Return [x, y] of the center of cell containing provided text 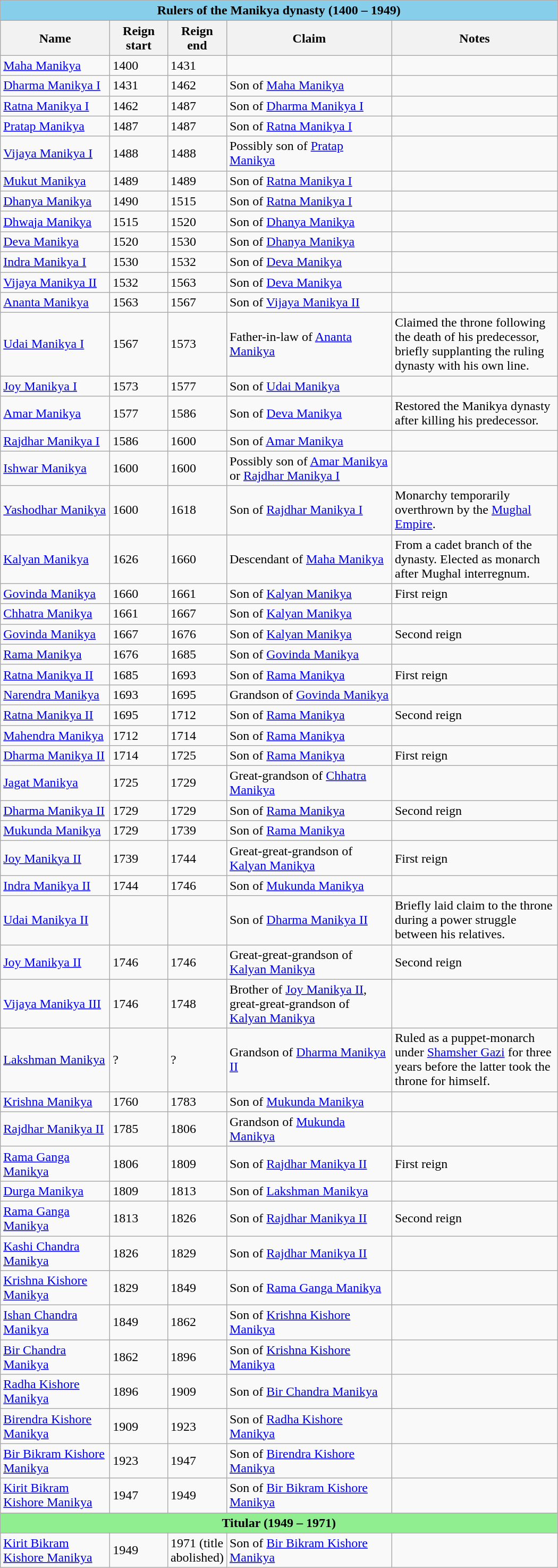
Mukunda Manikya [55, 831]
Great-grandson of Chhatra Manikya [309, 783]
Amar Manikya [55, 414]
Descendant of Maha Manikya [309, 559]
Mukut Manikya [55, 181]
Vijaya Manikya II [55, 282]
Mahendra Manikya [55, 736]
Reign end [197, 38]
Ruled as a puppet-monarch under Shamsher Gazi for three years before the latter took the throne for himself. [474, 1060]
Ratna Manikya I [55, 106]
Son of Maha Manikya [309, 86]
Son of Govinda Manikya [309, 654]
Claimed the throne following the death of his predecessor, briefly supplanting the ruling dynasty with his own line. [474, 345]
Grandson of Govinda Manikya [309, 695]
Monarchy temporarily overthrown by the Mughal Empire. [474, 510]
Krishna Kishore Manikya [55, 1288]
Rama Manikya [55, 654]
From a cadet branch of the dynasty. Elected as monarch after Mughal interregnum. [474, 559]
Son of Lakshman Manikya [309, 1191]
Ishan Chandra Manikya [55, 1322]
Indra Manikya II [55, 886]
1618 [197, 510]
Father-in-law of Ananta Manikya [309, 345]
Son of Vijaya Manikya II [309, 303]
1783 [197, 1102]
Brother of Joy Manikya II, great-great-grandson of Kalyan Manikya [309, 1004]
Reign start [139, 38]
Chhatra Manikya [55, 614]
Maha Manikya [55, 65]
Briefly laid claim to the throne during a power struggle between his relatives. [474, 920]
Dhanya Manikya [55, 201]
Yashodhar Manikya [55, 510]
1748 [197, 1004]
Pratap Manikya [55, 126]
Titular (1949 – 1971) [279, 1523]
Ananta Manikya [55, 303]
Deva Manikya [55, 241]
Grandson of Dharma Manikya II [309, 1060]
1971 (title abolished) [197, 1550]
Son of Bir Chandra Manikya [309, 1391]
Son of Rama Ganga Manikya [309, 1288]
Possibly son of Pratap Manikya [309, 153]
Udai Manikya I [55, 345]
Son of Amar Manikya [309, 441]
Durga Manikya [55, 1191]
Son of Udai Manikya [309, 386]
Son of Radha Kishore Manikya [309, 1427]
Vijaya Manikya I [55, 153]
Rajdhar Manikya II [55, 1129]
1785 [139, 1129]
Radha Kishore Manikya [55, 1391]
Narendra Manikya [55, 695]
Son of Dharma Manikya II [309, 920]
Possibly son of Amar Manikya or Rajdhar Manikya I [309, 468]
1490 [139, 201]
Grandson of Mukunda Manikya [309, 1129]
Rajdhar Manikya I [55, 441]
Krishna Manikya [55, 1102]
Son of Dharma Manikya I [309, 106]
Bir Chandra Manikya [55, 1357]
Son of Rajdhar Manikya I [309, 510]
1626 [139, 559]
Indra Manikya I [55, 262]
Jagat Manikya [55, 783]
Ishwar Manikya [55, 468]
1400 [139, 65]
Joy Manikya I [55, 386]
Restored the Manikya dynasty after killing his predecessor. [474, 414]
Udai Manikya II [55, 920]
Claim [309, 38]
Bir Bikram Kishore Manikya [55, 1461]
Kashi Chandra Manikya [55, 1253]
Son of Birendra Kishore Manikya [309, 1461]
Dhwaja Manikya [55, 221]
Name [55, 38]
Dharma Manikya I [55, 86]
Kalyan Manikya [55, 559]
Rulers of the Manikya dynasty (1400 – 1949) [279, 11]
Notes [474, 38]
Birendra Kishore Manikya [55, 1427]
Lakshman Manikya [55, 1060]
Vijaya Manikya III [55, 1004]
1760 [139, 1102]
